Identify which cell holds the provided text, then report its (X, Y) central coordinate. 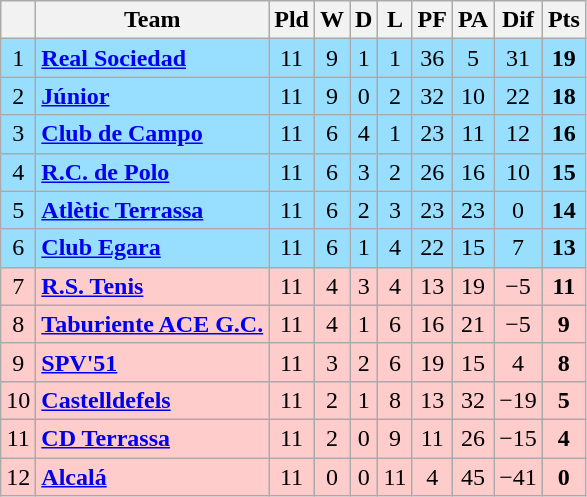
Club Egara (152, 248)
Júnior (152, 96)
−19 (518, 400)
D (364, 20)
R.S. Tenis (152, 286)
14 (564, 210)
Club de Campo (152, 134)
−15 (518, 438)
−41 (518, 477)
Castelldefels (152, 400)
18 (564, 96)
Pld (292, 20)
Team (152, 20)
R.C. de Polo (152, 172)
36 (432, 58)
45 (472, 477)
21 (472, 324)
Atlètic Terrassa (152, 210)
Pts (564, 20)
Dif (518, 20)
L (395, 20)
Taburiente ACE G.C. (152, 324)
CD Terrassa (152, 438)
Real Sociedad (152, 58)
PA (472, 20)
Alcalá (152, 477)
31 (518, 58)
W (332, 20)
PF (432, 20)
SPV'51 (152, 362)
